Return [x, y] of the center of cell containing provided text 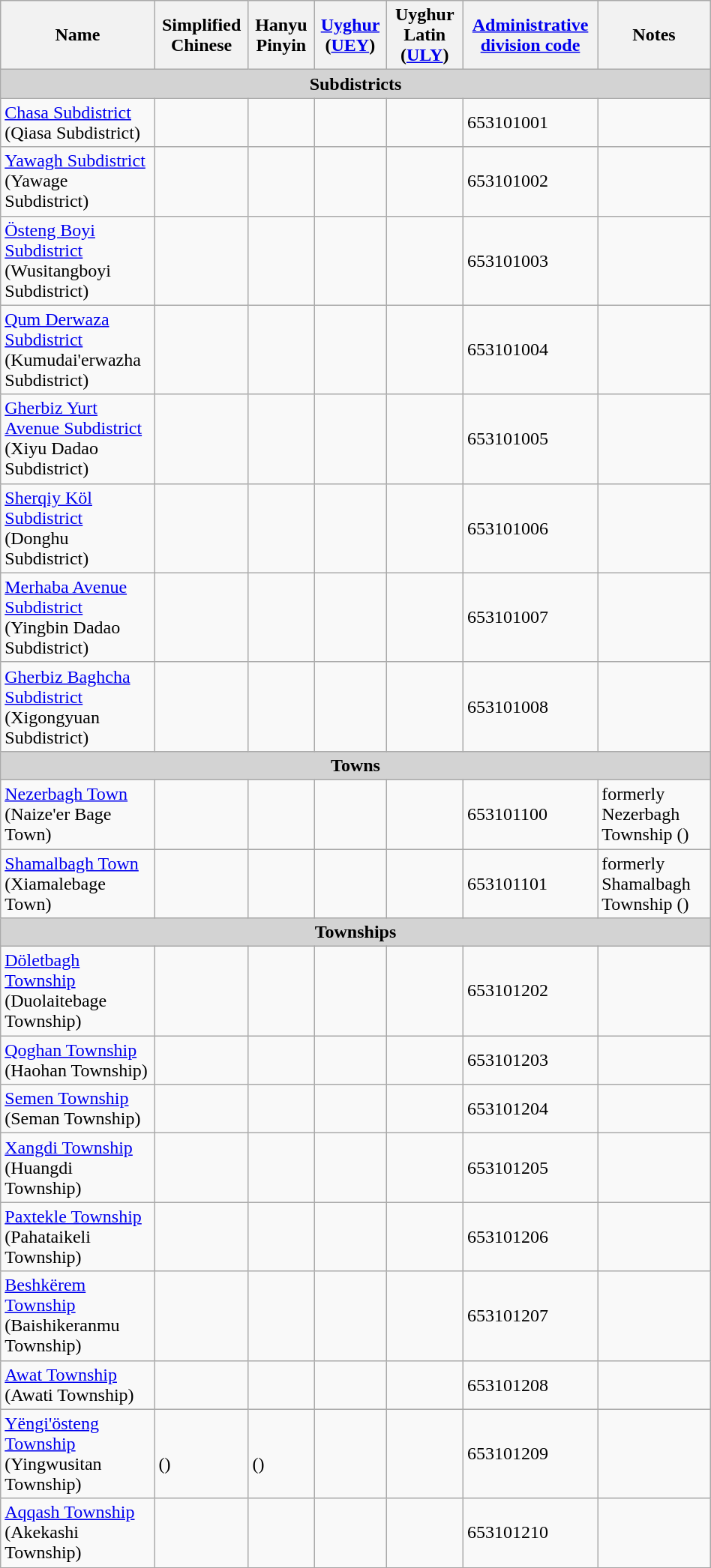
653101206 [529, 1237]
Subdistricts [355, 84]
Döletbagh Township(Duolaitebage Township) [78, 991]
Townships [355, 932]
653101003 [529, 261]
653101203 [529, 1060]
Simplified Chinese [201, 35]
653101204 [529, 1109]
653101100 [529, 814]
653101210 [529, 1533]
653101209 [529, 1454]
Uyghur Latin (ULY) [424, 35]
Towns [355, 765]
Gherbiz Baghcha Subdistrict(Xigongyuan Subdistrict) [78, 706]
653101101 [529, 883]
Qum Derwaza Subdistrict(Kumudai'erwazha Subdistrict) [78, 349]
Merhaba Avenue Subdistrict(Yingbin Dadao Subdistrict) [78, 618]
Qoghan Township(Haohan Township) [78, 1060]
Notes [654, 35]
Awat Township(Awati Township) [78, 1385]
653101006 [529, 528]
Paxtekle Township(Pahataikeli Township) [78, 1237]
653101002 [529, 181]
Beshkërem Township(Baishikeranmu Township) [78, 1316]
653101208 [529, 1385]
Hanyu Pinyin [281, 35]
Shamalbagh Town(Xiamalebage Town) [78, 883]
Sherqiy Köl Subdistrict(Donghu Subdistrict) [78, 528]
Östeng Boyi Subdistrict(Wusitangboyi Subdistrict) [78, 261]
formerly Nezerbagh Township () [654, 814]
Xangdi Township(Huangdi Township) [78, 1168]
Semen Township(Seman Township) [78, 1109]
Name [78, 35]
653101202 [529, 991]
653101005 [529, 439]
Administrative division code [529, 35]
653101205 [529, 1168]
653101001 [529, 123]
653101207 [529, 1316]
formerly Shamalbagh Township () [654, 883]
Gherbiz Yurt Avenue Subdistrict(Xiyu Dadao Subdistrict) [78, 439]
653101008 [529, 706]
653101004 [529, 349]
Nezerbagh Town(Naize'er Bage Town) [78, 814]
Aqqash Township(Akekashi Township) [78, 1533]
Chasa Subdistrict(Qiasa Subdistrict) [78, 123]
Yawagh Subdistrict(Yawage Subdistrict) [78, 181]
Uyghur (UEY) [350, 35]
Yëngi'östeng Township(Yingwusitan Township) [78, 1454]
653101007 [529, 618]
